Search for the cell housing the specified text and yield its (x, y) center coordinate. 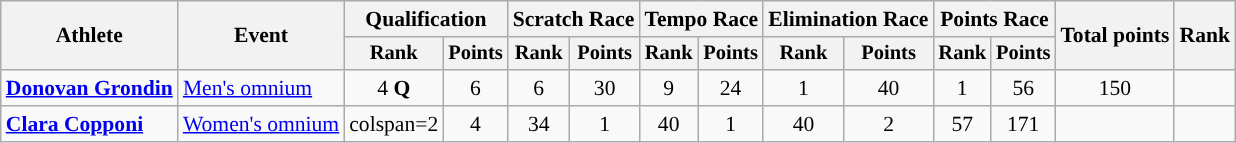
30 (605, 88)
2 (889, 124)
Donovan Grondin (90, 88)
Total points (1114, 36)
Event (261, 36)
4 (475, 124)
24 (730, 88)
171 (1023, 124)
Clara Copponi (90, 124)
34 (539, 124)
Tempo Race (701, 19)
4 Q (394, 88)
colspan=2 (394, 124)
57 (962, 124)
9 (668, 88)
56 (1023, 88)
Qualification (426, 19)
Women's omnium (261, 124)
Athlete (90, 36)
Elimination Race (848, 19)
150 (1114, 88)
Scratch Race (574, 19)
Points Race (994, 19)
Men's omnium (261, 88)
